Identify which cell holds the provided text, then report its (X, Y) central coordinate. 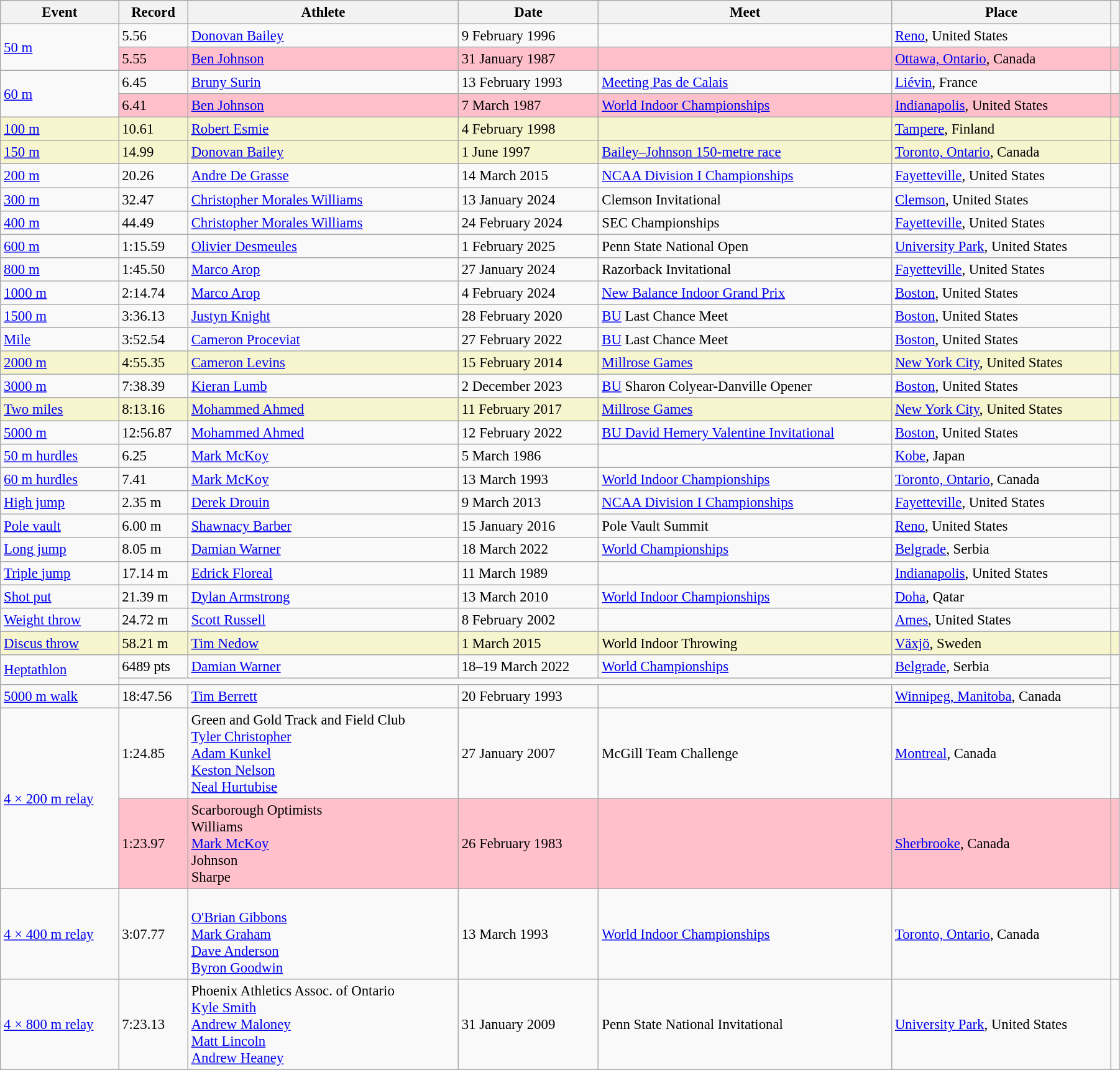
9 February 1996 (528, 36)
26 February 1983 (528, 844)
32.47 (154, 199)
Derek Drouin (323, 503)
5.56 (154, 36)
Shawnacy Barber (323, 526)
Date (528, 12)
18:47.56 (154, 697)
4 × 400 m relay (60, 935)
6.00 m (154, 526)
Phoenix Athletics Assoc. of OntarioKyle SmithAndrew MaloneyMatt LincolnAndrew Heaney (323, 1025)
Discus throw (60, 643)
Pole vault (60, 526)
Green and Gold Track and Field ClubTyler ChristopherAdam KunkelKeston NelsonNeal Hurtubise (323, 753)
11 February 2017 (528, 409)
24.72 m (154, 620)
13 March 2010 (528, 597)
4:55.35 (154, 363)
11 March 1989 (528, 573)
4 × 200 m relay (60, 798)
Justyn Knight (323, 316)
13 January 2024 (528, 199)
Cameron Proceviat (323, 339)
50 m (60, 47)
New Balance Indoor Grand Prix (745, 293)
6.25 (154, 456)
1 February 2025 (528, 246)
Meet (745, 12)
3:52.54 (154, 339)
Ottawa, Ontario, Canada (1002, 59)
17.14 m (154, 573)
Olivier Desmeules (323, 246)
14 March 2015 (528, 176)
Kieran Lumb (323, 386)
21.39 m (154, 597)
Liévin, France (1002, 83)
3:07.77 (154, 935)
2.35 m (154, 503)
Athlete (323, 12)
12:56.87 (154, 433)
1:24.85 (154, 753)
1 March 2015 (528, 643)
SEC Championships (745, 222)
Record (154, 12)
Place (1002, 12)
400 m (60, 222)
18–19 March 2022 (528, 667)
5.55 (154, 59)
Andre De Grasse (323, 176)
1 June 1997 (528, 152)
Pole Vault Summit (745, 526)
Montreal, Canada (1002, 753)
BU David Hemery Valentine Invitational (745, 433)
27 January 2024 (528, 269)
7.41 (154, 480)
9 March 2013 (528, 503)
6.41 (154, 106)
BU Sharon Colyear-Danville Opener (745, 386)
50 m hurdles (60, 456)
100 m (60, 129)
60 m hurdles (60, 480)
4 × 800 m relay (60, 1025)
13 February 1993 (528, 83)
Doha, Qatar (1002, 597)
7:23.13 (154, 1025)
58.21 m (154, 643)
7:38.39 (154, 386)
1:45.50 (154, 269)
200 m (60, 176)
Tampere, Finland (1002, 129)
27 January 2007 (528, 753)
4 February 2024 (528, 293)
7 March 1987 (528, 106)
5 March 1986 (528, 456)
Ames, United States (1002, 620)
Edrick Floreal (323, 573)
Triple jump (60, 573)
3000 m (60, 386)
6489 pts (154, 667)
2000 m (60, 363)
Scott Russell (323, 620)
2 December 2023 (528, 386)
2:14.74 (154, 293)
O'Brian GibbonsMark GrahamDave AndersonByron Goodwin (323, 935)
1500 m (60, 316)
12 February 2022 (528, 433)
60 m (60, 94)
Clemson, United States (1002, 199)
Heptathlon (60, 670)
Winnipeg, Manitoba, Canada (1002, 697)
8.05 m (154, 550)
10.61 (154, 129)
20 February 1993 (528, 697)
Tim Berrett (323, 697)
World Indoor Throwing (745, 643)
Clemson Invitational (745, 199)
Cameron Levins (323, 363)
Shot put (60, 597)
Meeting Pas de Calais (745, 83)
1000 m (60, 293)
Scarborough OptimistsWilliamsMark McKoyJohnsonSharpe (323, 844)
Two miles (60, 409)
Bruny Surin (323, 83)
24 February 2024 (528, 222)
8:13.16 (154, 409)
28 February 2020 (528, 316)
15 February 2014 (528, 363)
150 m (60, 152)
Mile (60, 339)
Weight throw (60, 620)
3:36.13 (154, 316)
Penn State National Invitational (745, 1025)
14.99 (154, 152)
1:23.97 (154, 844)
Long jump (60, 550)
6.45 (154, 83)
44.49 (154, 222)
600 m (60, 246)
4 February 1998 (528, 129)
Bailey–Johnson 150-metre race (745, 152)
31 January 1987 (528, 59)
Sherbrooke, Canada (1002, 844)
15 January 2016 (528, 526)
27 February 2022 (528, 339)
Razorback Invitational (745, 269)
High jump (60, 503)
Dylan Armstrong (323, 597)
Penn State National Open (745, 246)
5000 m (60, 433)
5000 m walk (60, 697)
Växjö, Sweden (1002, 643)
McGill Team Challenge (745, 753)
Kobe, Japan (1002, 456)
18 March 2022 (528, 550)
300 m (60, 199)
800 m (60, 269)
8 February 2002 (528, 620)
Event (60, 12)
Robert Esmie (323, 129)
1:15.59 (154, 246)
Tim Nedow (323, 643)
31 January 2009 (528, 1025)
20.26 (154, 176)
